Locate the cell with the specified text and output its [X, Y] center coordinate. 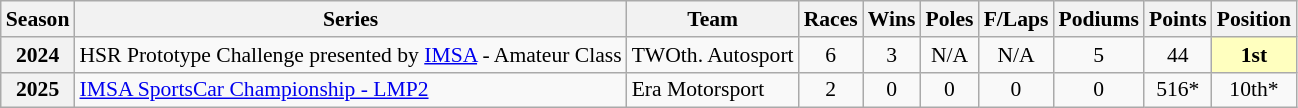
44 [1178, 55]
1st [1254, 55]
2025 [38, 90]
Wins [892, 19]
Era Motorsport [713, 90]
Points [1178, 19]
Position [1254, 19]
Races [831, 19]
TWOth. Autosport [713, 55]
HSR Prototype Challenge presented by IMSA - Amateur Class [350, 55]
Season [38, 19]
IMSA SportsCar Championship - LMP2 [350, 90]
2 [831, 90]
516* [1178, 90]
5 [1098, 55]
2024 [38, 55]
Series [350, 19]
Poles [949, 19]
Podiums [1098, 19]
6 [831, 55]
Team [713, 19]
F/Laps [1016, 19]
3 [892, 55]
10th* [1254, 90]
